Determine the [X, Y] coordinate at the center of the cell enclosing the given text.  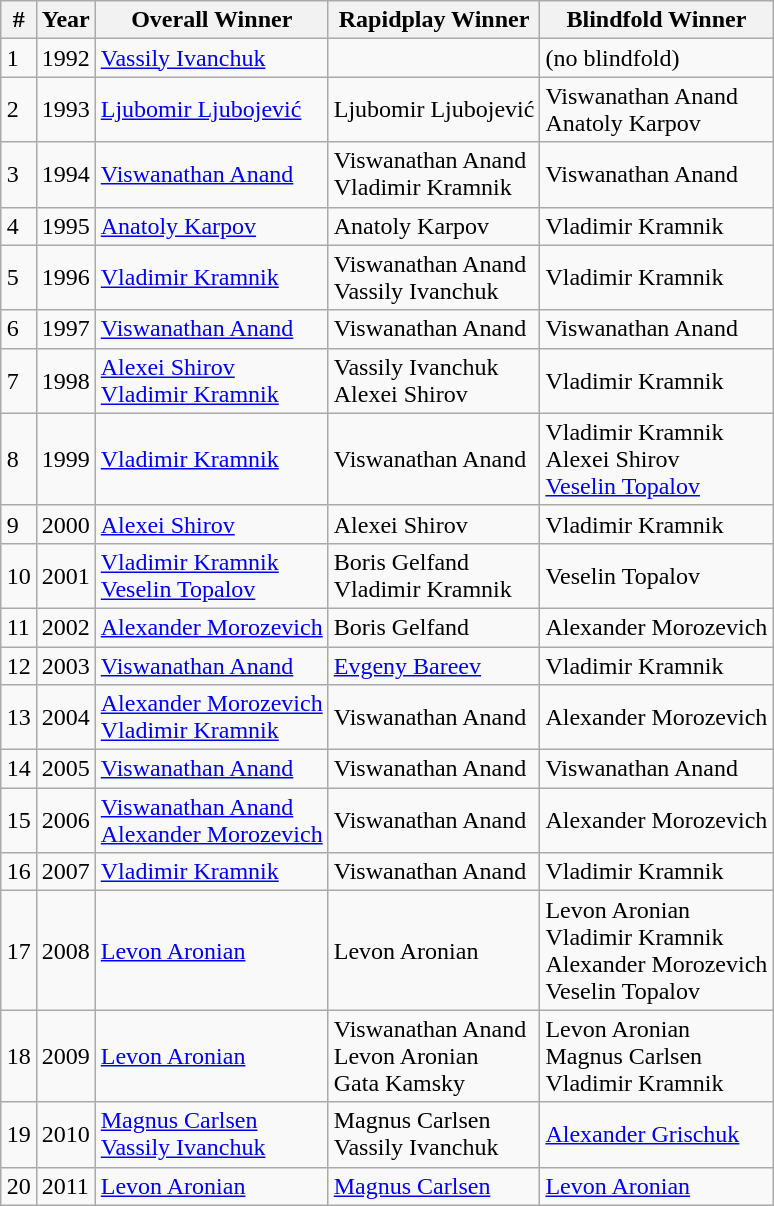
Alexander MorozevichVladimir Kramnik [212, 718]
Boris GelfandVladimir Kramnik [434, 576]
Viswanathan AnandAlexander Morozevich [212, 820]
(no blindfold) [656, 58]
2002 [66, 627]
1 [18, 58]
Viswanathan AnandVassily Ivanchuk [434, 278]
2005 [66, 769]
3 [18, 174]
Veselin Topalov [656, 576]
Levon Aronian Magnus Carlsen Vladimir Kramnik [656, 1056]
20 [18, 1186]
7 [18, 380]
16 [18, 872]
2008 [66, 950]
2010 [66, 1134]
2011 [66, 1186]
4 [18, 226]
Viswanathan Anand Anatoly Karpov [656, 110]
Evgeny Bareev [434, 665]
Vladimir Kramnik Alexei Shirov Veselin Topalov [656, 459]
1997 [66, 329]
13 [18, 718]
2006 [66, 820]
Magnus Carlsen [434, 1186]
15 [18, 820]
1994 [66, 174]
11 [18, 627]
14 [18, 769]
1992 [66, 58]
2009 [66, 1056]
10 [18, 576]
2007 [66, 872]
2004 [66, 718]
2000 [66, 524]
Boris Gelfand [434, 627]
Levon Aronian Vladimir Kramnik Alexander Morozevich Veselin Topalov [656, 950]
12 [18, 665]
9 [18, 524]
Rapidplay Winner [434, 20]
Vassily Ivanchuk Alexei Shirov [434, 380]
Viswanathan AnandVladimir Kramnik [434, 174]
Vladimir KramnikVeselin Topalov [212, 576]
Viswanathan Anand Levon Aronian Gata Kamsky [434, 1056]
6 [18, 329]
5 [18, 278]
1995 [66, 226]
8 [18, 459]
1996 [66, 278]
1993 [66, 110]
# [18, 20]
18 [18, 1056]
Blindfold Winner [656, 20]
Overall Winner [212, 20]
Alexander Grischuk [656, 1134]
2003 [66, 665]
19 [18, 1134]
Year [66, 20]
2001 [66, 576]
17 [18, 950]
1999 [66, 459]
1998 [66, 380]
2 [18, 110]
Alexei ShirovVladimir Kramnik [212, 380]
Vassily Ivanchuk [212, 58]
